From the cell containing the given text, extract its center point as [x, y] coordinate. 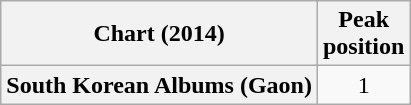
Peakposition [363, 34]
South Korean Albums (Gaon) [160, 85]
1 [363, 85]
Chart (2014) [160, 34]
